Find where the given text appears and provide that cell's center as [x, y] coordinate. 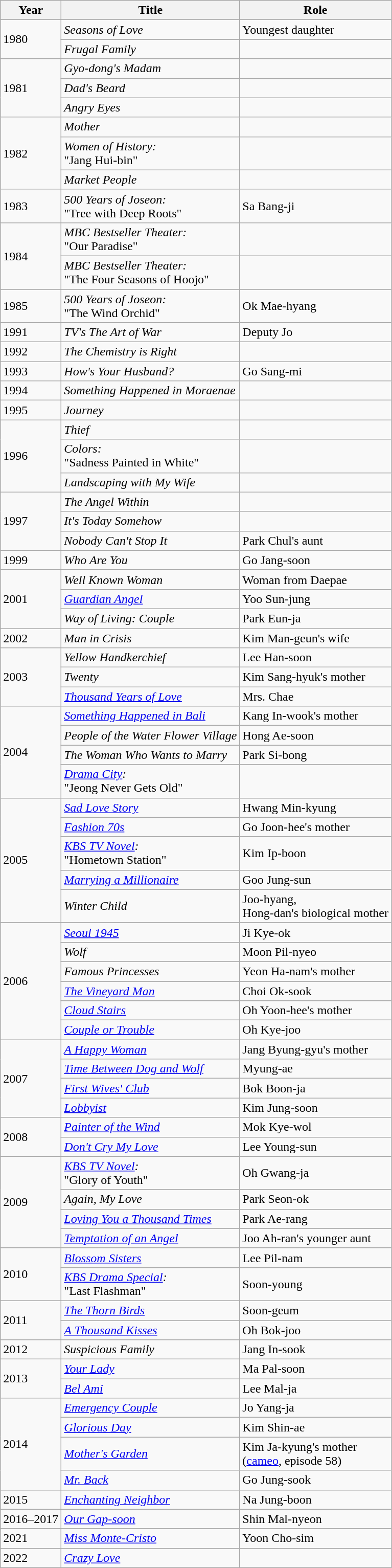
1981 [31, 88]
Wolf [150, 952]
Fashion 70s [150, 827]
Something Happened in Moraenae [150, 391]
Crazy Love [150, 1558]
Year [31, 10]
Park Si-bong [316, 755]
The Angel Within [150, 502]
Jang In-sook [316, 1350]
How's Your Husband? [150, 371]
Park Eun-ja [316, 618]
Blossom Sisters [150, 1258]
Oh Kye-joo [316, 1030]
Enchanting Neighbor [150, 1499]
KBS TV Novel:"Glory of Youth" [150, 1173]
People of the Water Flower Village [150, 735]
Well Known Woman [150, 579]
The Thorn Birds [150, 1310]
Painter of the Wind [150, 1127]
Journey [150, 410]
Title [150, 10]
Youngest daughter [316, 30]
Bel Ami [150, 1388]
TV's The Art of War [150, 332]
Again, My Love [150, 1199]
The Chemistry is Right [150, 352]
Yoo Sun-jung [316, 599]
Marrying a Millionaire [150, 880]
Angry Eyes [150, 107]
A Happy Woman [150, 1049]
Landscaping with My Wife [150, 482]
2012 [31, 1350]
Na Jung-boon [316, 1499]
Go Jang-soon [316, 560]
Mok Kye-wol [316, 1127]
The Woman Who Wants to Marry [150, 755]
Role [316, 10]
Something Happened in Bali [150, 716]
Goo Jung-sun [316, 880]
Glorious Day [150, 1427]
Yoon Cho-sim [316, 1538]
Oh Gwang-ja [316, 1173]
Deputy Jo [316, 332]
Way of Living: Couple [150, 618]
1995 [31, 410]
Park Seon-ok [316, 1199]
Woman from Daepae [316, 579]
2014 [31, 1444]
1991 [31, 332]
Lee Pil-nam [316, 1258]
1996 [31, 456]
Nobody Can't Stop It [150, 541]
Dad's Beard [150, 88]
2021 [31, 1538]
KBS Drama Special:"Last Flashman" [150, 1284]
Oh Yoon-hee's mother [316, 1011]
Colors:"Sadness Painted in White" [150, 456]
Go Joon-hee's mother [316, 827]
Joo-hyang, Hong-dan's biological mother [316, 906]
Winter Child [150, 906]
2007 [31, 1079]
Lobbyist [150, 1108]
Hwang Min-kyung [316, 808]
Lee Mal-ja [316, 1388]
Couple or Trouble [150, 1030]
MBC Bestseller Theater:"Our Paradise" [150, 239]
Lee Young-sun [316, 1147]
The Vineyard Man [150, 991]
Sa Bang-ji [316, 206]
Lee Han-soon [316, 658]
Cloud Stairs [150, 1011]
2013 [31, 1379]
Kim Shin-ae [316, 1427]
Moon Pil-nyeo [316, 952]
Kim Jung-soon [316, 1108]
Thousand Years of Love [150, 697]
Gyo-dong's Madam [150, 69]
Ok Mae-hyang [316, 306]
1994 [31, 391]
2015 [31, 1499]
Yellow Handkerchief [150, 658]
1984 [31, 256]
Twenty [150, 677]
2022 [31, 1558]
Oh Bok-joo [316, 1330]
Temptation of an Angel [150, 1238]
Mother's Garden [150, 1453]
1992 [31, 352]
Ma Pal-soon [316, 1369]
Joo Ah-ran's younger aunt [316, 1238]
Go Jung-sook [316, 1480]
Park Ae-rang [316, 1219]
Drama City:"Jeong Never Gets Old" [150, 781]
Time Between Dog and Wolf [150, 1069]
Soon-young [316, 1284]
Mother [150, 127]
Famous Princesses [150, 971]
First Wives' Club [150, 1088]
Kim Ja-kyung's mother (cameo, episode 58) [316, 1453]
Kim Ip-boon [316, 853]
2005 [31, 860]
Kim Man-geun's wife [316, 638]
Go Sang-mi [316, 371]
2008 [31, 1137]
Women of History:"Jang Hui-bin" [150, 153]
Kang In-wook's mother [316, 716]
Choi Ok-sook [316, 991]
Soon-geum [316, 1310]
Miss Monte-Cristo [150, 1538]
MBC Bestseller Theater:"The Four Seasons of Hoojo" [150, 272]
2006 [31, 981]
500 Years of Joseon:"Tree with Deep Roots" [150, 206]
2010 [31, 1274]
Yeon Ha-nam's mother [316, 971]
Don't Cry My Love [150, 1147]
Kim Sang-hyuk's mother [316, 677]
1983 [31, 206]
Our Gap-soon [150, 1519]
2009 [31, 1202]
Ji Kye-ok [316, 932]
Guardian Angel [150, 599]
Seasons of Love [150, 30]
2011 [31, 1320]
Mrs. Chae [316, 697]
1985 [31, 306]
2002 [31, 638]
Bok Boon-ja [316, 1088]
Myung-ae [316, 1069]
1993 [31, 371]
Park Chul's aunt [316, 541]
500 Years of Joseon:"The Wind Orchid" [150, 306]
Your Lady [150, 1369]
2004 [31, 752]
1982 [31, 153]
2001 [31, 599]
Shin Mal-nyeon [316, 1519]
Who Are You [150, 560]
Emergency Couple [150, 1408]
Sad Love Story [150, 808]
2003 [31, 677]
Hong Ae-soon [316, 735]
Mr. Back [150, 1480]
Suspicious Family [150, 1350]
Market People [150, 180]
A Thousand Kisses [150, 1330]
Seoul 1945 [150, 932]
Frugal Family [150, 49]
1997 [31, 521]
1980 [31, 39]
Man in Crisis [150, 638]
Jo Yang-ja [316, 1408]
KBS TV Novel:"Hometown Station" [150, 853]
1999 [31, 560]
Thief [150, 430]
2016–2017 [31, 1519]
It's Today Somehow [150, 521]
Loving You a Thousand Times [150, 1219]
Jang Byung-gyu's mother [316, 1049]
